Scan for the cell matching the given text and deliver its (X, Y) coordinate at center. 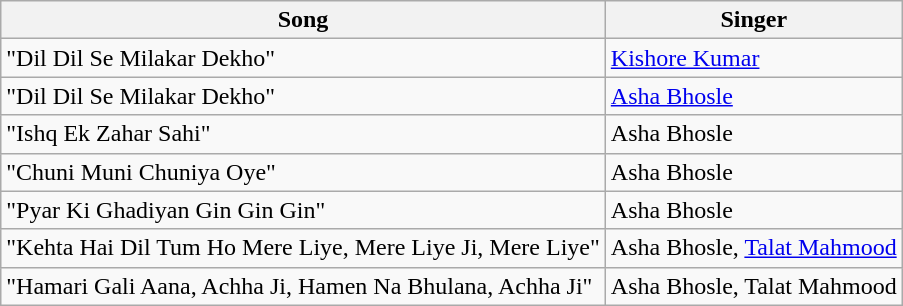
"Hamari Gali Aana, Achha Ji, Hamen Na Bhulana, Achha Ji" (304, 286)
"Pyar Ki Ghadiyan Gin Gin Gin" (304, 210)
"Kehta Hai Dil Tum Ho Mere Liye, Mere Liye Ji, Mere Liye" (304, 248)
"Chuni Muni Chuniya Oye" (304, 172)
Song (304, 20)
Singer (754, 20)
Kishore Kumar (754, 58)
"Ishq Ek Zahar Sahi" (304, 134)
